Detect which cell encompasses the target text, then output its [x, y] center coordinate. 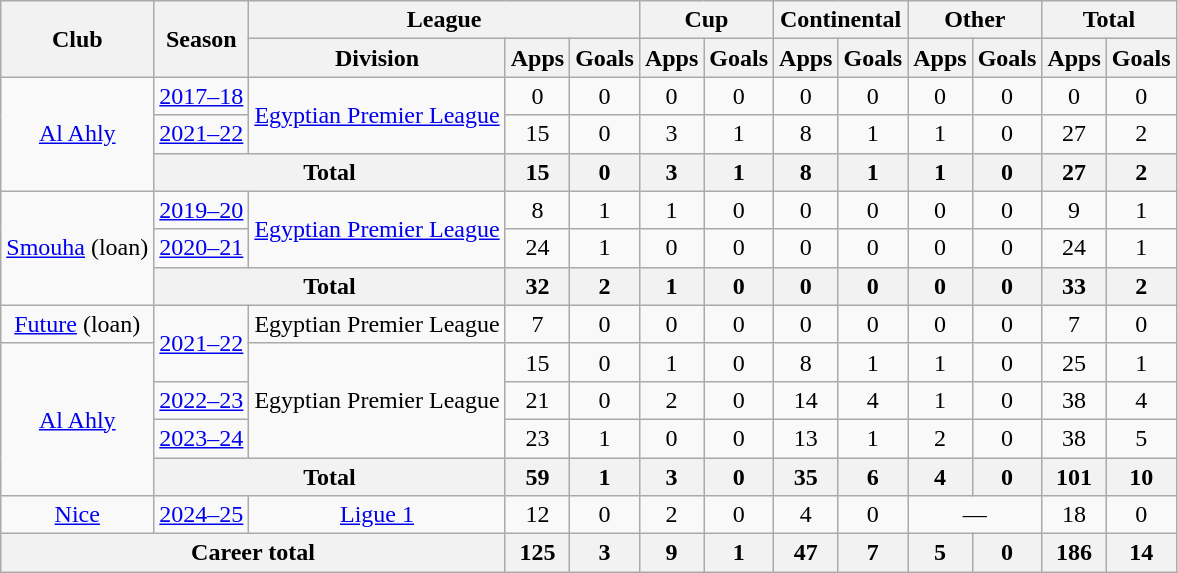
Nice [78, 515]
2017–18 [202, 96]
23 [537, 438]
2024–25 [202, 515]
League [444, 20]
Career total [253, 553]
32 [537, 286]
Division [377, 58]
6 [873, 477]
25 [1074, 362]
— [975, 515]
33 [1074, 286]
Club [78, 39]
35 [806, 477]
125 [537, 553]
Ligue 1 [377, 515]
2023–24 [202, 438]
47 [806, 553]
18 [1074, 515]
Continental [841, 20]
Future (loan) [78, 324]
101 [1074, 477]
186 [1074, 553]
59 [537, 477]
10 [1141, 477]
2020–21 [202, 248]
13 [806, 438]
2019–20 [202, 210]
12 [537, 515]
2022–23 [202, 400]
Cup [706, 20]
21 [537, 400]
Smouha (loan) [78, 248]
Season [202, 39]
Other [975, 20]
